Output the [X, Y] coordinate of the center of the cell containing the given text.  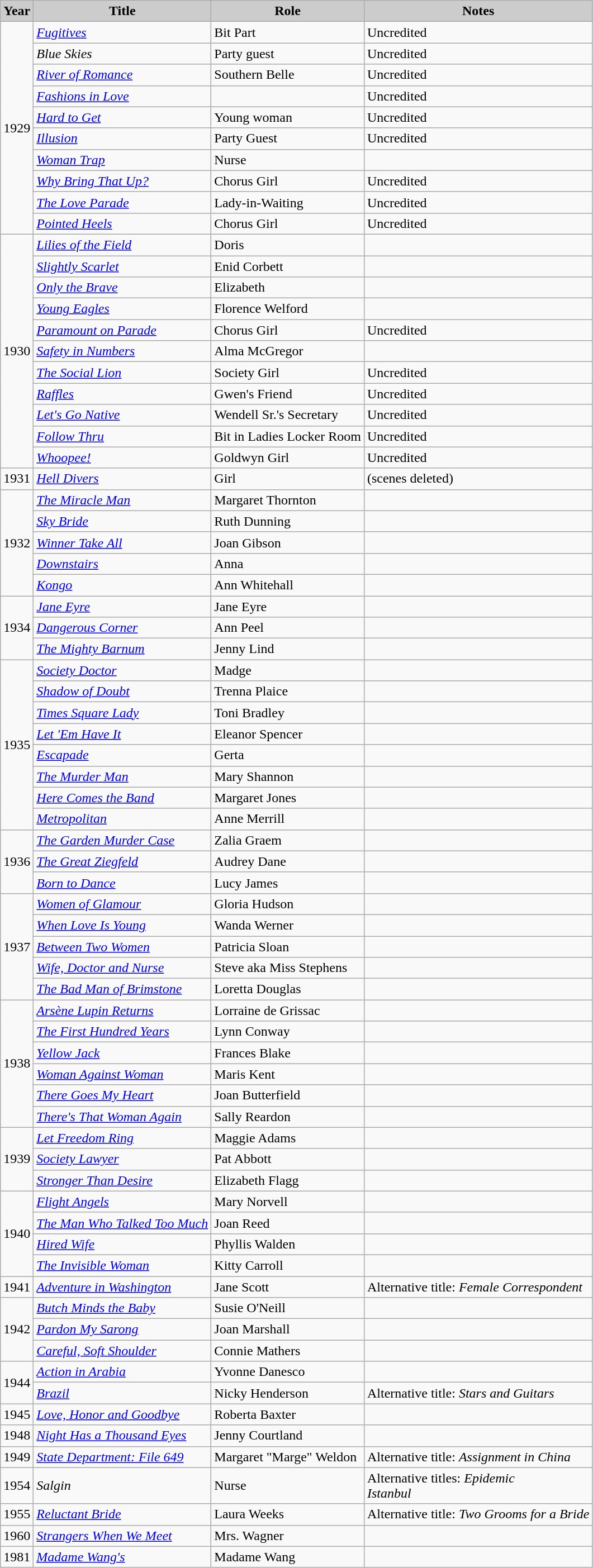
Lorraine de Grissac [288, 1011]
Times Square Lady [122, 713]
Flight Angels [122, 1202]
The Murder Man [122, 776]
Only the Brave [122, 288]
Shadow of Doubt [122, 692]
1932 [17, 542]
Maggie Adams [288, 1138]
Toni Bradley [288, 713]
1938 [17, 1064]
Joan Reed [288, 1223]
Maris Kent [288, 1074]
Ann Peel [288, 628]
Born to Dance [122, 883]
Steve aka Miss Stephens [288, 968]
Women of Glamour [122, 904]
Alternative title: Female Correspondent [478, 1286]
Sally Reardon [288, 1117]
Alternative title: Two Grooms for a Bride [478, 1514]
Lady-in-Waiting [288, 202]
Reluctant Bride [122, 1514]
Jenny Lind [288, 649]
Society Doctor [122, 670]
Slightly Scarlet [122, 266]
1936 [17, 861]
Arsène Lupin Returns [122, 1011]
Between Two Women [122, 947]
Gwen's Friend [288, 394]
1930 [17, 351]
1944 [17, 1383]
Role [288, 11]
1948 [17, 1436]
Follow Thru [122, 436]
Why Bring That Up? [122, 181]
Ruth Dunning [288, 521]
Mary Shannon [288, 776]
1954 [17, 1486]
Let's Go Native [122, 415]
Party Guest [288, 139]
Florence Welford [288, 309]
Frances Blake [288, 1053]
There Goes My Heart [122, 1095]
The Mighty Barnum [122, 649]
Bit Part [288, 32]
Bit in Ladies Locker Room [288, 436]
Yvonne Danesco [288, 1372]
Zalia Graem [288, 840]
Mary Norvell [288, 1202]
1981 [17, 1557]
Night Has a Thousand Eyes [122, 1436]
Wendell Sr.'s Secretary [288, 415]
Title [122, 11]
Joan Marshall [288, 1329]
The Garden Murder Case [122, 840]
Enid Corbett [288, 266]
The Love Parade [122, 202]
Jane Scott [288, 1286]
Jenny Courtland [288, 1436]
Girl [288, 479]
Raffles [122, 394]
Society Girl [288, 373]
Love, Honor and Goodbye [122, 1414]
The Man Who Talked Too Much [122, 1223]
Party guest [288, 54]
Young Eagles [122, 309]
Loretta Douglas [288, 989]
1935 [17, 745]
The Great Ziegfeld [122, 861]
When Love Is Young [122, 925]
1955 [17, 1514]
There's That Woman Again [122, 1117]
Wanda Werner [288, 925]
1941 [17, 1286]
Alternative title: Stars and Guitars [478, 1393]
Madame Wang [288, 1557]
Fashions in Love [122, 96]
River of Romance [122, 75]
Joan Butterfield [288, 1095]
1949 [17, 1457]
Alternative titles: EpidemicIstanbul [478, 1486]
The Bad Man of Brimstone [122, 989]
Illusion [122, 139]
Gloria Hudson [288, 904]
Lilies of the Field [122, 245]
Society Lawyer [122, 1159]
1929 [17, 128]
Let Freedom Ring [122, 1138]
Whoopee! [122, 457]
Notes [478, 11]
Woman Trap [122, 160]
Dangerous Corner [122, 628]
Salgin [122, 1486]
Goldwyn Girl [288, 457]
Patricia Sloan [288, 947]
Phyllis Walden [288, 1244]
Pointed Heels [122, 223]
Strangers When We Meet [122, 1536]
Nicky Henderson [288, 1393]
The Miracle Man [122, 500]
Madge [288, 670]
Wife, Doctor and Nurse [122, 968]
Winner Take All [122, 542]
Safety in Numbers [122, 351]
Brazil [122, 1393]
Here Comes the Band [122, 798]
Trenna Plaice [288, 692]
Southern Belle [288, 75]
1934 [17, 627]
Action in Arabia [122, 1372]
Joan Gibson [288, 542]
Young woman [288, 117]
Pardon My Sarong [122, 1329]
Hell Divers [122, 479]
Audrey Dane [288, 861]
1937 [17, 946]
Kongo [122, 585]
Susie O'Neill [288, 1308]
Ann Whitehall [288, 585]
State Department: File 649 [122, 1457]
(scenes deleted) [478, 479]
Margaret Thornton [288, 500]
Hard to Get [122, 117]
Eleanor Spencer [288, 734]
Yellow Jack [122, 1053]
Fugitives [122, 32]
1939 [17, 1159]
Woman Against Woman [122, 1074]
Careful, Soft Shoulder [122, 1351]
Escapade [122, 755]
Anne Merrill [288, 819]
Mrs. Wagner [288, 1536]
The Invisible Woman [122, 1265]
Hired Wife [122, 1244]
Adventure in Washington [122, 1286]
Doris [288, 245]
Gerta [288, 755]
Blue Skies [122, 54]
Butch Minds the Baby [122, 1308]
The First Hundred Years [122, 1032]
Alternative title: Assignment in China [478, 1457]
1960 [17, 1536]
1940 [17, 1233]
Stronger Than Desire [122, 1180]
Metropolitan [122, 819]
Let 'Em Have It [122, 734]
The Social Lion [122, 373]
Sky Bride [122, 521]
Margaret "Marge" Weldon [288, 1457]
Paramount on Parade [122, 330]
Margaret Jones [288, 798]
Pat Abbott [288, 1159]
Connie Mathers [288, 1351]
Madame Wang's [122, 1557]
Downstairs [122, 564]
Anna [288, 564]
Elizabeth [288, 288]
Lynn Conway [288, 1032]
Year [17, 11]
Alma McGregor [288, 351]
Elizabeth Flagg [288, 1180]
Kitty Carroll [288, 1265]
Roberta Baxter [288, 1414]
Laura Weeks [288, 1514]
Lucy James [288, 883]
1942 [17, 1329]
1931 [17, 479]
1945 [17, 1414]
